Detect which cell encompasses the target text, then output its (x, y) center coordinate. 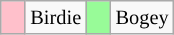
Bogey (142, 17)
Birdie (56, 17)
